Provide the (X, Y) coordinate of the cell's center where the given text is located.  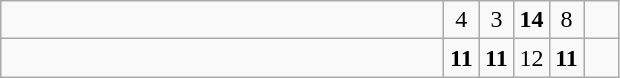
4 (462, 20)
12 (532, 58)
14 (532, 20)
8 (566, 20)
3 (496, 20)
